Identify which cell holds the provided text, then report its [X, Y] central coordinate. 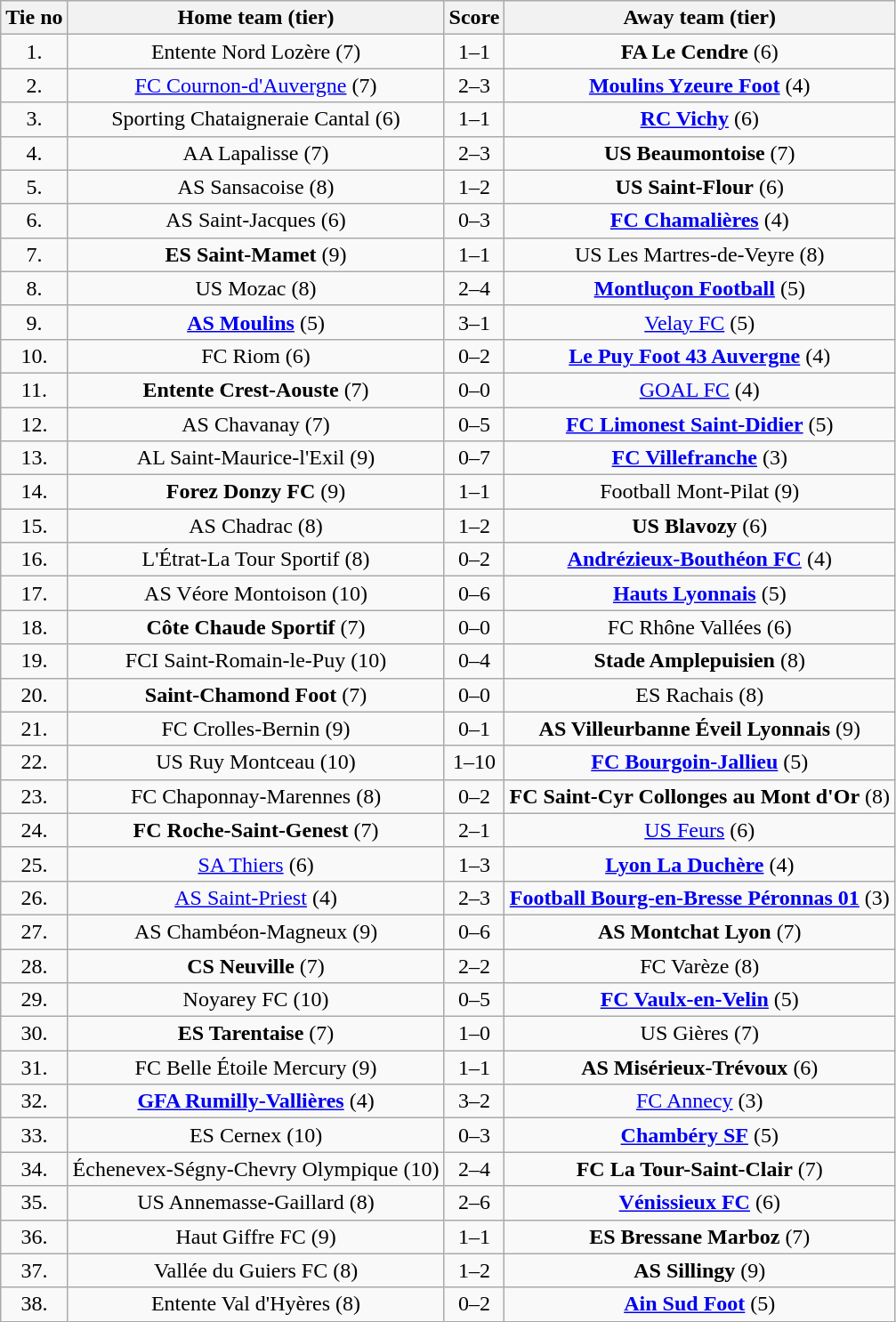
Haut Giffre FC (9) [256, 1237]
Entente Nord Lozère (7) [256, 52]
Vénissieux FC (6) [699, 1203]
FC Annecy (3) [699, 1101]
Score [474, 18]
Andrézieux-Bouthéon FC (4) [699, 560]
31. [34, 1068]
19. [34, 661]
25. [34, 864]
FC Varèze (8) [699, 965]
6. [34, 221]
8. [34, 288]
32. [34, 1101]
Velay FC (5) [699, 322]
Échenevex-Ségny-Chevry Olympique (10) [256, 1169]
0–7 [474, 458]
2–6 [474, 1203]
AS Chadrac (8) [256, 526]
FC Crolles-Bernin (9) [256, 729]
US Mozac (8) [256, 288]
US Ruy Montceau (10) [256, 762]
10. [34, 356]
FC Bourgoin-Jallieu (5) [699, 762]
Sporting Chataigneraie Cantal (6) [256, 119]
US Blavozy (6) [699, 526]
2. [34, 85]
Tie no [34, 18]
1–3 [474, 864]
Chambéry SF (5) [699, 1135]
Saint-Chamond Foot (7) [256, 695]
L'Étrat-La Tour Sportif (8) [256, 560]
CS Neuville (7) [256, 965]
28. [34, 965]
21. [34, 729]
AS Villeurbanne Éveil Lyonnais (9) [699, 729]
9. [34, 322]
3–2 [474, 1101]
3–1 [474, 322]
FC Chamalières (4) [699, 221]
AS Véore Montoison (10) [256, 593]
1–0 [474, 1034]
AA Lapalisse (7) [256, 153]
Vallée du Guiers FC (8) [256, 1270]
FC Chaponnay-Marennes (8) [256, 796]
1–10 [474, 762]
30. [34, 1034]
US Beaumontoise (7) [699, 153]
AS Chambéon-Magneux (9) [256, 931]
0–1 [474, 729]
Entente Crest-Aouste (7) [256, 390]
4. [34, 153]
GFA Rumilly-Vallières (4) [256, 1101]
27. [34, 931]
2–1 [474, 830]
AS Saint-Jacques (6) [256, 221]
33. [34, 1135]
ES Saint-Mamet (9) [256, 254]
Forez Donzy FC (9) [256, 492]
38. [34, 1304]
23. [34, 796]
FC Belle Étoile Mercury (9) [256, 1068]
ES Rachais (8) [699, 695]
Montluçon Football (5) [699, 288]
FC Rhône Vallées (6) [699, 627]
GOAL FC (4) [699, 390]
Away team (tier) [699, 18]
0–4 [474, 661]
AS Misérieux-Trévoux (6) [699, 1068]
17. [34, 593]
AS Moulins (5) [256, 322]
13. [34, 458]
26. [34, 898]
US Gières (7) [699, 1034]
15. [34, 526]
FC Saint-Cyr Collonges au Mont d'Or (8) [699, 796]
7. [34, 254]
FA Le Cendre (6) [699, 52]
Côte Chaude Sportif (7) [256, 627]
37. [34, 1270]
FC Riom (6) [256, 356]
5. [34, 187]
Stade Amplepuisien (8) [699, 661]
ES Tarentaise (7) [256, 1034]
Hauts Lyonnais (5) [699, 593]
14. [34, 492]
Lyon La Duchère (4) [699, 864]
Football Mont-Pilat (9) [699, 492]
AS Sillingy (9) [699, 1270]
US Feurs (6) [699, 830]
AS Montchat Lyon (7) [699, 931]
Home team (tier) [256, 18]
ES Bressane Marboz (7) [699, 1237]
FC Cournon-d'Auvergne (7) [256, 85]
22. [34, 762]
US Les Martres-de-Veyre (8) [699, 254]
36. [34, 1237]
Moulins Yzeure Foot (4) [699, 85]
12. [34, 424]
FC La Tour-Saint-Clair (7) [699, 1169]
Ain Sud Foot (5) [699, 1304]
SA Thiers (6) [256, 864]
3. [34, 119]
RC Vichy (6) [699, 119]
20. [34, 695]
16. [34, 560]
34. [34, 1169]
Football Bourg-en-Bresse Péronnas 01 (3) [699, 898]
18. [34, 627]
AS Chavanay (7) [256, 424]
35. [34, 1203]
FC Vaulx-en-Velin (5) [699, 1000]
29. [34, 1000]
US Annemasse-Gaillard (8) [256, 1203]
AS Saint-Priest (4) [256, 898]
AL Saint-Maurice-l'Exil (9) [256, 458]
2–2 [474, 965]
ES Cernex (10) [256, 1135]
FC Villefranche (3) [699, 458]
24. [34, 830]
Noyarey FC (10) [256, 1000]
US Saint-Flour (6) [699, 187]
FC Limonest Saint-Didier (5) [699, 424]
FC Roche-Saint-Genest (7) [256, 830]
FCI Saint-Romain-le-Puy (10) [256, 661]
Entente Val d'Hyères (8) [256, 1304]
11. [34, 390]
1. [34, 52]
AS Sansacoise (8) [256, 187]
Le Puy Foot 43 Auvergne (4) [699, 356]
